Capture the cell that displays the provided text and extract its (X, Y) central coordinate. 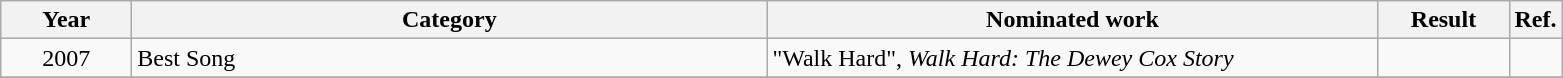
2007 (66, 58)
Ref. (1536, 20)
Year (66, 20)
Result (1444, 20)
Nominated work (1072, 20)
Category (450, 20)
Best Song (450, 58)
"Walk Hard", Walk Hard: The Dewey Cox Story (1072, 58)
